Determine the [x, y] coordinate at the center of the cell enclosing the given text.  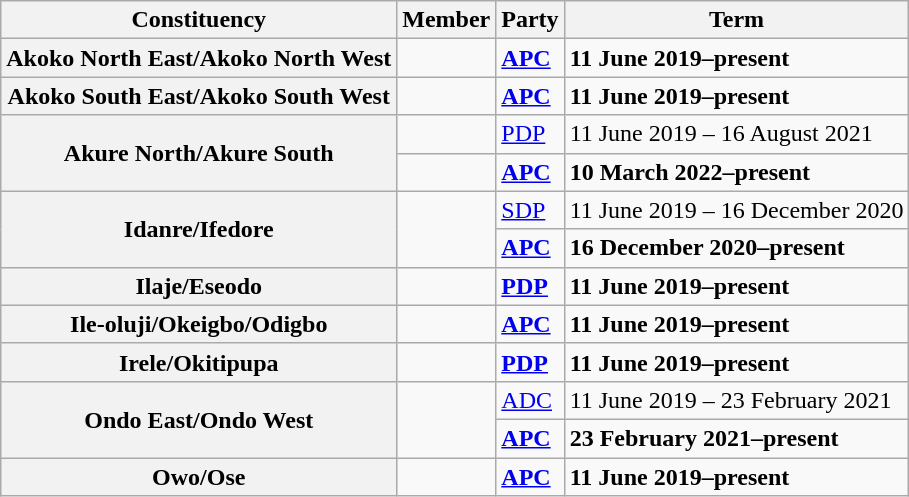
16 December 2020–present [736, 248]
Member [446, 20]
Term [736, 20]
11 June 2019 – 16 December 2020 [736, 210]
23 February 2021–present [736, 438]
Ile-oluji/Okeigbo/Odigbo [199, 324]
Ondo East/Ondo West [199, 419]
Owo/Ose [199, 477]
10 March 2022–present [736, 172]
Idanre/Ifedore [199, 229]
Constituency [199, 20]
Akoko North East/Akoko North West [199, 58]
Ilaje/Eseodo [199, 286]
SDP [530, 210]
Irele/Okitipupa [199, 362]
Party [530, 20]
11 June 2019 – 16 August 2021 [736, 134]
ADC [530, 400]
Akoko South East/Akoko South West [199, 96]
11 June 2019 – 23 February 2021 [736, 400]
Akure North/Akure South [199, 153]
